Locate the cell with the specified text and output its [X, Y] center coordinate. 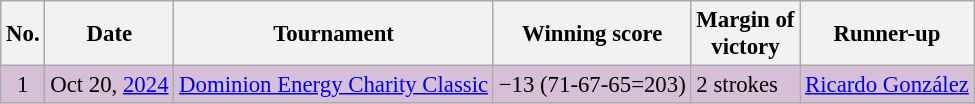
Runner-up [887, 34]
2 strokes [746, 85]
Ricardo González [887, 85]
Dominion Energy Charity Classic [334, 85]
Oct 20, 2024 [110, 85]
No. [23, 34]
Winning score [592, 34]
Tournament [334, 34]
Date [110, 34]
−13 (71-67-65=203) [592, 85]
Margin ofvictory [746, 34]
1 [23, 85]
